Capture the cell that displays the provided text and extract its [X, Y] central coordinate. 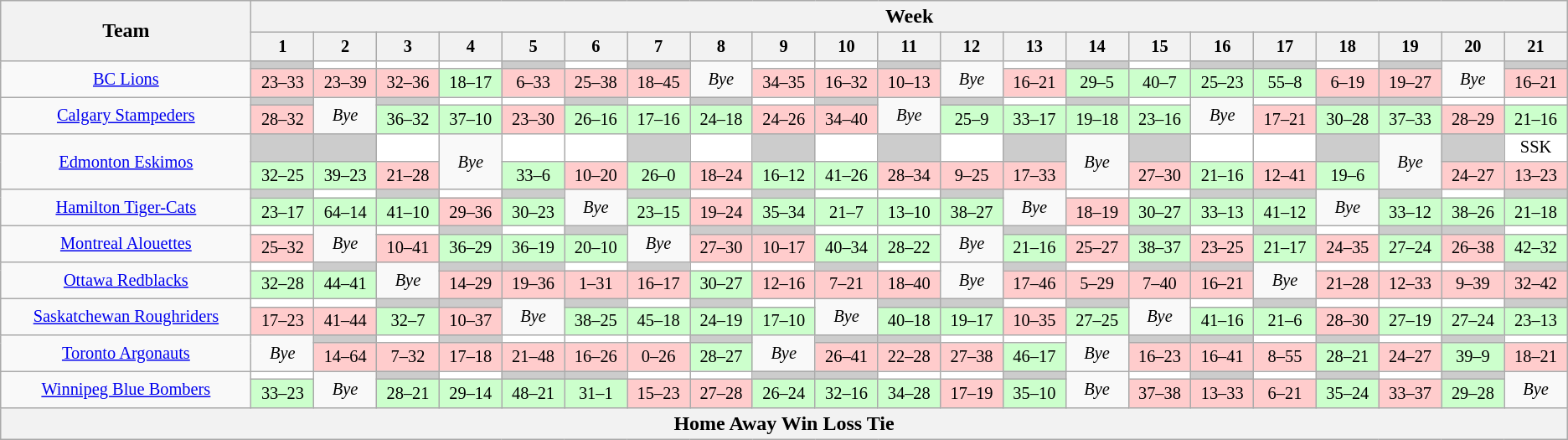
40–18 [910, 321]
10 [846, 47]
30–23 [533, 212]
38–27 [972, 212]
13–23 [1536, 176]
42–32 [1536, 248]
7–40 [1159, 285]
32–36 [409, 83]
55–8 [1285, 83]
23–16 [1159, 119]
21–7 [846, 212]
13–10 [910, 212]
38–26 [1473, 212]
9 [784, 47]
26–41 [846, 357]
10–41 [409, 248]
17–19 [972, 394]
14 [1097, 47]
18–45 [658, 83]
13–33 [1223, 394]
19–27 [1411, 83]
33–17 [1034, 119]
27–28 [722, 394]
21–17 [1285, 248]
21–6 [1285, 321]
18–24 [722, 176]
25–32 [283, 248]
25–27 [1097, 248]
18–17 [471, 83]
21 [1536, 47]
28–22 [910, 248]
27–19 [1411, 321]
16–17 [658, 285]
19 [1411, 47]
17–21 [1285, 119]
Hamilton Tiger-Cats [126, 208]
6–19 [1347, 83]
8–55 [1285, 357]
22–28 [910, 357]
7 [658, 47]
24–35 [1347, 248]
16–12 [784, 176]
35–34 [784, 212]
12–41 [1285, 176]
10–35 [1034, 321]
23–17 [283, 212]
27–25 [1097, 321]
Winnipeg Blue Bombers [126, 389]
15–23 [658, 394]
18–40 [910, 285]
10–17 [784, 248]
Ottawa Redblacks [126, 280]
33–37 [1411, 394]
40–34 [846, 248]
16–32 [846, 83]
26–24 [784, 394]
12 [972, 47]
10–37 [471, 321]
41–10 [409, 212]
11 [910, 47]
37–10 [471, 119]
BC Lions [126, 79]
27–38 [972, 357]
SSK [1536, 148]
23–30 [533, 119]
19–17 [972, 321]
33–6 [533, 176]
9–25 [972, 176]
Montreal Alouettes [126, 245]
32–25 [283, 176]
7–21 [846, 285]
0–26 [658, 357]
36–19 [533, 248]
17–33 [1034, 176]
15 [1159, 47]
32–7 [409, 321]
16–26 [596, 357]
Week [910, 17]
35–10 [1034, 394]
5 [533, 47]
25–23 [1223, 83]
26–16 [596, 119]
39–9 [1473, 357]
37–38 [1159, 394]
41–16 [1223, 321]
29–28 [1473, 394]
19–24 [722, 212]
6 [596, 47]
16 [1223, 47]
36–32 [409, 119]
28–34 [910, 176]
Saskatchewan Roughriders [126, 317]
4 [471, 47]
24–26 [784, 119]
17–16 [658, 119]
34–35 [784, 83]
28–27 [722, 357]
19–6 [1347, 176]
19–18 [1097, 119]
23–25 [1223, 248]
46–17 [1034, 357]
6–33 [533, 83]
33–13 [1223, 212]
38–37 [1159, 248]
31–1 [596, 394]
64–14 [345, 212]
16–41 [1223, 357]
32–42 [1536, 285]
29–5 [1097, 83]
8 [722, 47]
37–33 [1411, 119]
34–40 [846, 119]
41–26 [846, 176]
13 [1034, 47]
39–23 [345, 176]
Edmonton Eskimos [126, 161]
36–29 [471, 248]
Team [126, 31]
32–28 [283, 285]
Toronto Argonauts [126, 354]
41–12 [1285, 212]
17–18 [471, 357]
1–31 [596, 285]
33–12 [1411, 212]
17 [1285, 47]
20 [1473, 47]
32–16 [846, 394]
20–10 [596, 248]
1 [283, 47]
23–33 [283, 83]
17–10 [784, 321]
21–48 [533, 357]
28–29 [1473, 119]
17–46 [1034, 285]
35–24 [1347, 394]
24–18 [722, 119]
5–29 [1097, 285]
28–30 [1347, 321]
23–13 [1536, 321]
18–19 [1097, 212]
24–19 [722, 321]
25–9 [972, 119]
21–18 [1536, 212]
18–21 [1536, 357]
19–36 [533, 285]
29–36 [471, 212]
28–32 [283, 119]
3 [409, 47]
12–16 [784, 285]
38–25 [596, 321]
48–21 [533, 394]
10–13 [910, 83]
40–7 [1159, 83]
34–28 [910, 394]
33–23 [283, 394]
14–64 [345, 357]
18 [1347, 47]
7–32 [409, 357]
23–15 [658, 212]
2 [345, 47]
30–28 [1347, 119]
16–23 [1159, 357]
Calgary Stampeders [126, 116]
25–38 [596, 83]
26–38 [1473, 248]
12–33 [1411, 285]
9–39 [1473, 285]
17–23 [283, 321]
29–14 [471, 394]
26–0 [658, 176]
6–21 [1285, 394]
Home Away Win Loss Tie [784, 423]
14–29 [471, 285]
23–39 [345, 83]
44–41 [345, 285]
10–20 [596, 176]
45–18 [658, 321]
41–44 [345, 321]
